Extract the (x, y) coordinate from the center of the cell holding the provided text.  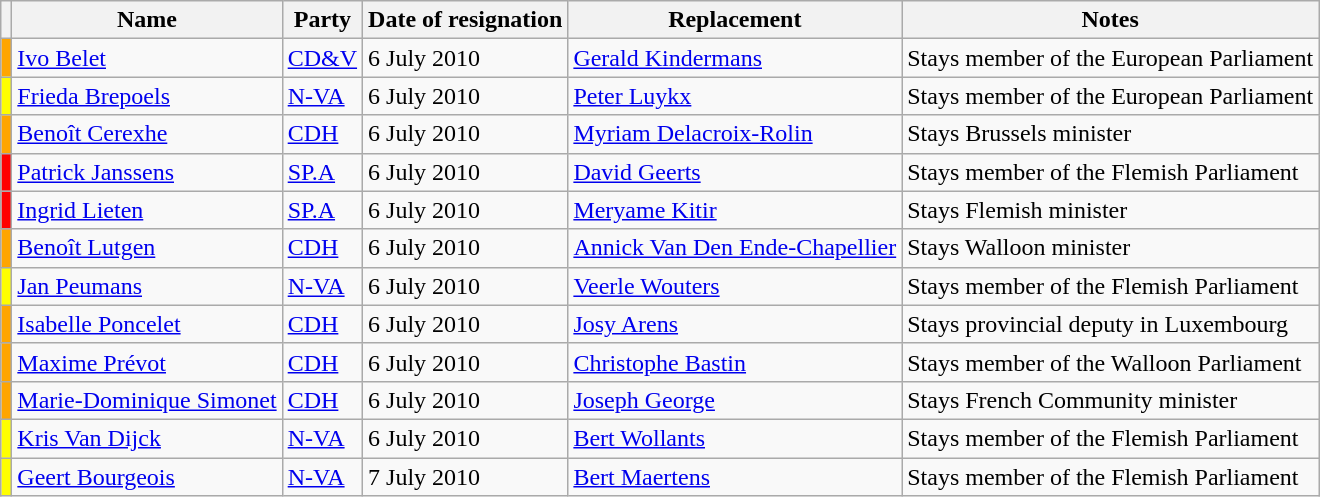
Bert Maertens (735, 477)
Ivo Belet (147, 58)
Geert Bourgeois (147, 477)
Stays Brussels minister (1110, 134)
Peter Luykx (735, 96)
Veerle Wouters (735, 286)
Jan Peumans (147, 286)
Maxime Prévot (147, 362)
Stays Walloon minister (1110, 248)
7 July 2010 (466, 477)
Isabelle Poncelet (147, 324)
Replacement (735, 20)
Stays provincial deputy in Luxembourg (1110, 324)
Benoît Lutgen (147, 248)
Meryame Kitir (735, 210)
CD&V (322, 58)
Patrick Janssens (147, 172)
Myriam Delacroix-Rolin (735, 134)
Kris Van Dijck (147, 438)
Ingrid Lieten (147, 210)
David Geerts (735, 172)
Gerald Kindermans (735, 58)
Stays Flemish minister (1110, 210)
Frieda Brepoels (147, 96)
Joseph George (735, 400)
Marie-Dominique Simonet (147, 400)
Annick Van Den Ende-Chapellier (735, 248)
Josy Arens (735, 324)
Bert Wollants (735, 438)
Christophe Bastin (735, 362)
Benoît Cerexhe (147, 134)
Date of resignation (466, 20)
Notes (1110, 20)
Name (147, 20)
Stays French Community minister (1110, 400)
Party (322, 20)
Stays member of the Walloon Parliament (1110, 362)
